Return the [x, y] coordinate for the center point of the cell that contains the specified text.  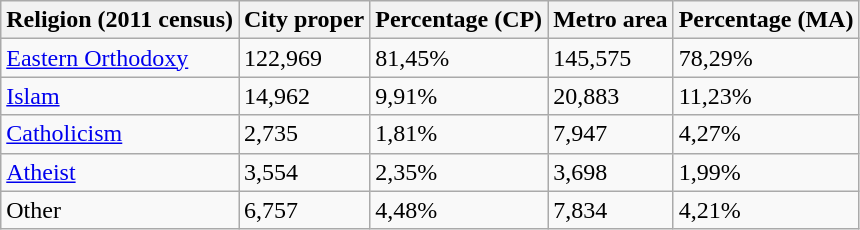
20,883 [610, 96]
11,23% [766, 96]
Eastern Orthodoxy [120, 58]
7,947 [610, 134]
Percentage (MA) [766, 20]
3,554 [304, 172]
Metro area [610, 20]
Percentage (CP) [459, 20]
122,969 [304, 58]
Religion (2011 census) [120, 20]
6,757 [304, 210]
7,834 [610, 210]
Atheist [120, 172]
9,91% [459, 96]
145,575 [610, 58]
4,21% [766, 210]
4,27% [766, 134]
1,99% [766, 172]
4,48% [459, 210]
2,735 [304, 134]
81,45% [459, 58]
78,29% [766, 58]
City proper [304, 20]
14,962 [304, 96]
3,698 [610, 172]
Islam [120, 96]
Catholicism [120, 134]
2,35% [459, 172]
Other [120, 210]
1,81% [459, 134]
